Determine the (x, y) coordinate at the center of the cell enclosing the given text.  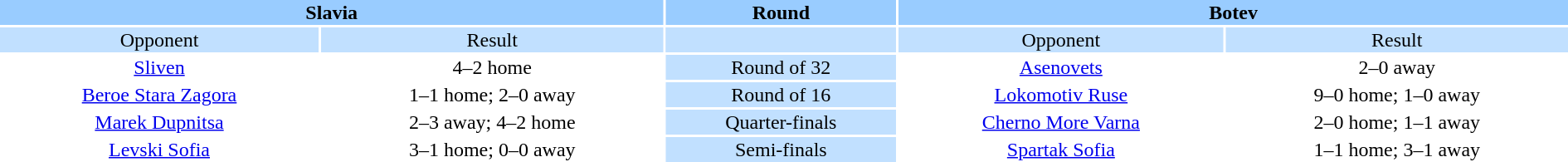
Spartak Sofia (1060, 150)
Lokomotiv Ruse (1060, 95)
Slavia (332, 12)
Round of 16 (781, 95)
Levski Sofia (159, 150)
Round (781, 12)
Sliven (159, 67)
Round of 32 (781, 67)
Botev (1233, 12)
3–1 home; 0–0 away (492, 150)
1–1 home; 2–0 away (492, 95)
Semi-finals (781, 150)
9–0 home; 1–0 away (1397, 95)
Asenovets (1060, 67)
2–3 away; 4–2 home (492, 122)
2–0 away (1397, 67)
1–1 home; 3–1 away (1397, 150)
Beroe Stara Zagora (159, 95)
2–0 home; 1–1 away (1397, 122)
Marek Dupnitsa (159, 122)
Quarter-finals (781, 122)
4–2 home (492, 67)
Cherno More Varna (1060, 122)
